Provide the (X, Y) coordinate of the cell's center where the given text is located.  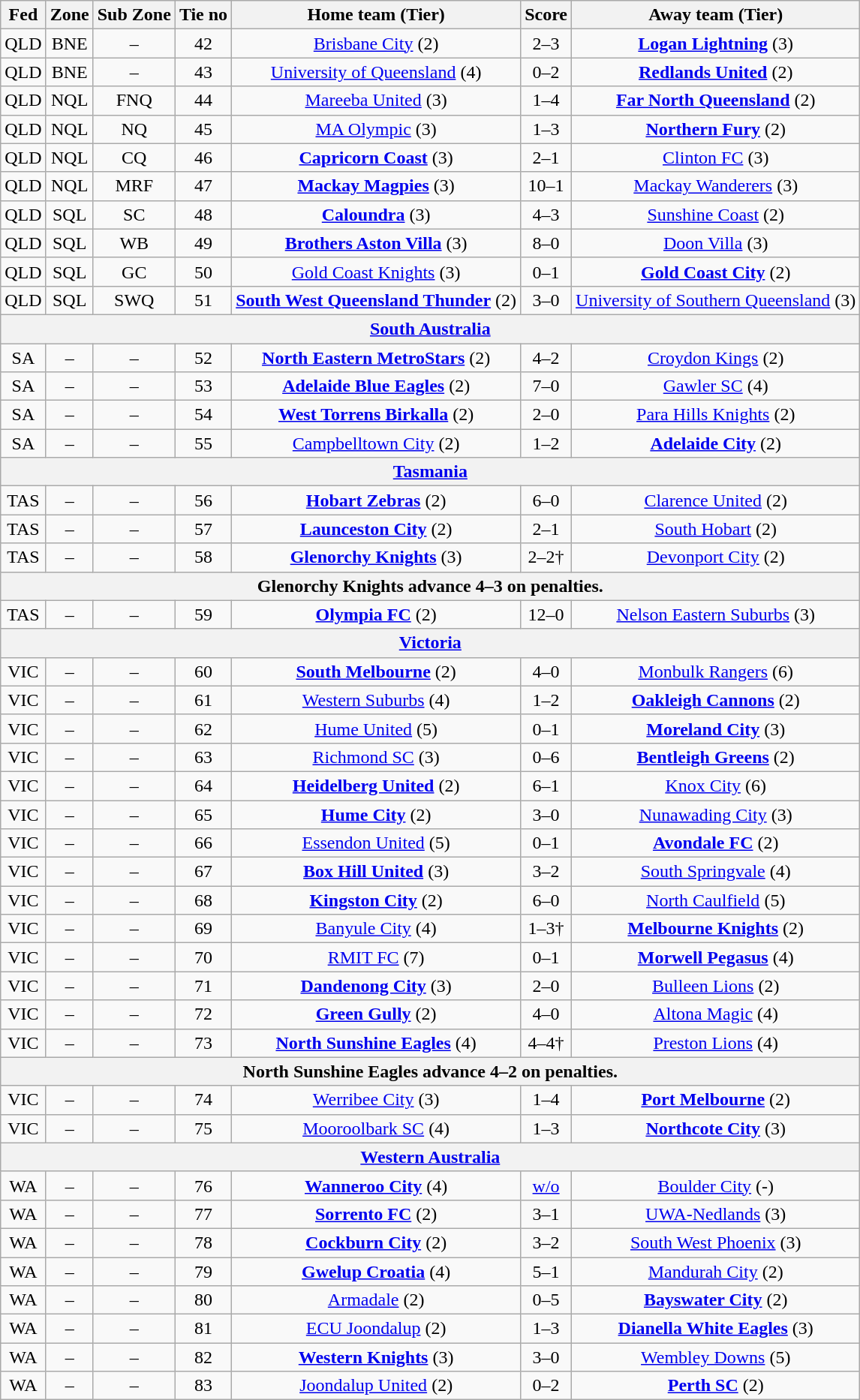
South West Queensland Thunder (2) (377, 300)
43 (203, 72)
Victoria (431, 643)
Heidelberg United (2) (377, 786)
University of Southern Queensland (3) (716, 300)
Mackay Wanderers (3) (716, 186)
42 (203, 44)
University of Queensland (4) (377, 72)
49 (203, 243)
80 (203, 1300)
52 (203, 358)
Bayswater City (2) (716, 1300)
73 (203, 1043)
Bentleigh Greens (2) (716, 757)
Para Hills Knights (2) (716, 415)
Sunshine Coast (2) (716, 215)
North Sunshine Eagles (4) (377, 1043)
Clinton FC (3) (716, 158)
Wanneroo City (4) (377, 1185)
Redlands United (2) (716, 72)
69 (203, 929)
Adelaide City (2) (716, 443)
Doon Villa (3) (716, 243)
ECU Joondalup (2) (377, 1329)
Capricorn Coast (3) (377, 158)
Brisbane City (2) (377, 44)
Tie no (203, 15)
65 (203, 814)
Green Gully (2) (377, 1014)
Clarence United (2) (716, 500)
Kingston City (2) (377, 900)
Wembley Downs (5) (716, 1357)
7–0 (546, 386)
SWQ (134, 300)
Essendon United (5) (377, 843)
MRF (134, 186)
53 (203, 386)
Adelaide Blue Eagles (2) (377, 386)
Away team (Tier) (716, 15)
76 (203, 1185)
Western Suburbs (4) (377, 700)
Sorrento FC (2) (377, 1214)
Mareeba United (3) (377, 101)
75 (203, 1128)
12–0 (546, 614)
Northcote City (3) (716, 1128)
Armadale (2) (377, 1300)
Northern Fury (2) (716, 129)
CQ (134, 158)
61 (203, 700)
Morwell Pegasus (4) (716, 957)
Mandurah City (2) (716, 1272)
Avondale FC (2) (716, 843)
Fed (23, 15)
45 (203, 129)
Zone (69, 15)
Campbelltown City (2) (377, 443)
North Caulfield (5) (716, 900)
0–6 (546, 757)
2–3 (546, 44)
WB (134, 243)
Knox City (6) (716, 786)
Melbourne Knights (2) (716, 929)
Home team (Tier) (377, 15)
Nelson Eastern Suburbs (3) (716, 614)
RMIT FC (7) (377, 957)
3–1 (546, 1214)
71 (203, 986)
South West Phoenix (3) (716, 1242)
83 (203, 1386)
4–2 (546, 358)
Gwelup Croatia (4) (377, 1272)
FNQ (134, 101)
70 (203, 957)
Banyule City (4) (377, 929)
w/o (546, 1185)
South Hobart (2) (716, 529)
48 (203, 215)
10–1 (546, 186)
Port Melbourne (2) (716, 1100)
Gawler SC (4) (716, 386)
46 (203, 158)
0–5 (546, 1300)
Box Hill United (3) (377, 872)
West Torrens Birkalla (2) (377, 415)
Gold Coast City (2) (716, 272)
6–1 (546, 786)
81 (203, 1329)
57 (203, 529)
MA Olympic (3) (377, 129)
Hobart Zebras (2) (377, 500)
Moreland City (3) (716, 729)
Olympia FC (2) (377, 614)
64 (203, 786)
North Eastern MetroStars (2) (377, 358)
Hume United (5) (377, 729)
Brothers Aston Villa (3) (377, 243)
Perth SC (2) (716, 1386)
Bulleen Lions (2) (716, 986)
72 (203, 1014)
Dianella White Eagles (3) (716, 1329)
Boulder City (-) (716, 1185)
Glenorchy Knights (3) (377, 557)
1–3† (546, 929)
South Melbourne (2) (377, 671)
Devonport City (2) (716, 557)
66 (203, 843)
GC (134, 272)
67 (203, 872)
8–0 (546, 243)
Sub Zone (134, 15)
Richmond SC (3) (377, 757)
Croydon Kings (2) (716, 358)
Logan Lightning (3) (716, 44)
Caloundra (3) (377, 215)
54 (203, 415)
51 (203, 300)
77 (203, 1214)
59 (203, 614)
Mooroolbark SC (4) (377, 1128)
Score (546, 15)
Altona Magic (4) (716, 1014)
Hume City (2) (377, 814)
North Sunshine Eagles advance 4–2 on penalties. (431, 1071)
5–1 (546, 1272)
Cockburn City (2) (377, 1242)
Glenorchy Knights advance 4–3 on penalties. (431, 586)
4–4† (546, 1043)
79 (203, 1272)
82 (203, 1357)
44 (203, 101)
Monbulk Rangers (6) (716, 671)
Western Knights (3) (377, 1357)
4–3 (546, 215)
47 (203, 186)
Launceston City (2) (377, 529)
NQ (134, 129)
55 (203, 443)
56 (203, 500)
50 (203, 272)
Oakleigh Cannons (2) (716, 700)
Werribee City (3) (377, 1100)
Nunawading City (3) (716, 814)
South Australia (431, 329)
South Springvale (4) (716, 872)
SC (134, 215)
Mackay Magpies (3) (377, 186)
74 (203, 1100)
UWA-Nedlands (3) (716, 1214)
60 (203, 671)
Joondalup United (2) (377, 1386)
62 (203, 729)
Western Australia (431, 1157)
78 (203, 1242)
Dandenong City (3) (377, 986)
Gold Coast Knights (3) (377, 272)
Tasmania (431, 472)
2–2† (546, 557)
68 (203, 900)
58 (203, 557)
Far North Queensland (2) (716, 101)
Preston Lions (4) (716, 1043)
63 (203, 757)
